Identify which cell holds the provided text, then report its (X, Y) central coordinate. 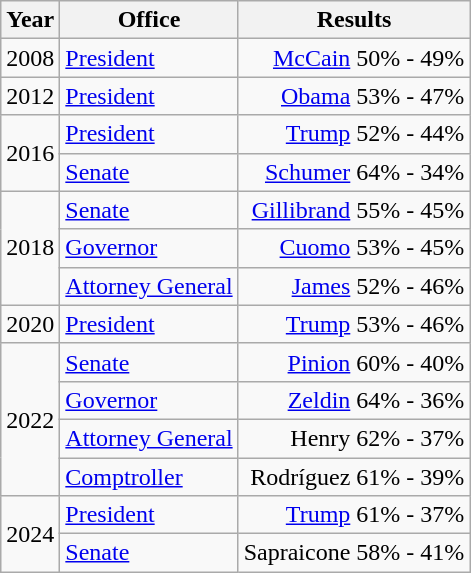
2020 (30, 324)
Obama 53% - 47% (354, 96)
Cuomo 53% - 45% (354, 248)
Henry 62% - 37% (354, 438)
Comptroller (149, 477)
2012 (30, 96)
Pinion 60% - 40% (354, 362)
2016 (30, 153)
2024 (30, 534)
2022 (30, 419)
Results (354, 20)
2008 (30, 58)
Trump 61% - 37% (354, 515)
McCain 50% - 49% (354, 58)
Trump 52% - 44% (354, 134)
2018 (30, 248)
Schumer 64% - 34% (354, 172)
Rodríguez 61% - 39% (354, 477)
Gillibrand 55% - 45% (354, 210)
Year (30, 20)
Office (149, 20)
Zeldin 64% - 36% (354, 400)
Trump 53% - 46% (354, 324)
Sapraicone 58% - 41% (354, 553)
James 52% - 46% (354, 286)
